Locate the cell with the specified text and output its [x, y] center coordinate. 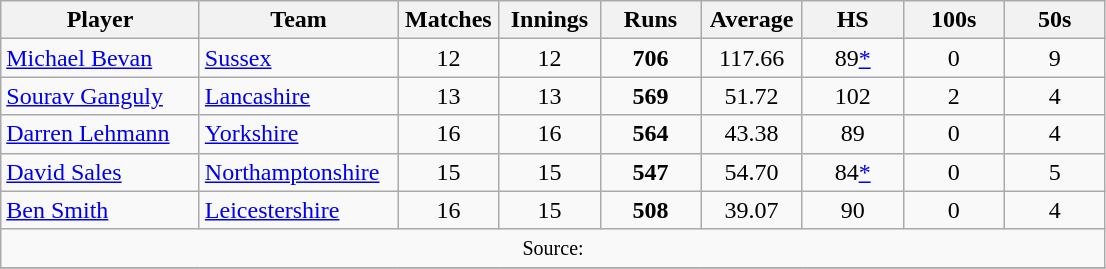
Runs [650, 20]
564 [650, 134]
39.07 [752, 210]
Ben Smith [100, 210]
9 [1054, 58]
117.66 [752, 58]
Leicestershire [298, 210]
547 [650, 172]
Darren Lehmann [100, 134]
43.38 [752, 134]
100s [954, 20]
Sussex [298, 58]
Michael Bevan [100, 58]
Team [298, 20]
84* [852, 172]
706 [650, 58]
David Sales [100, 172]
Yorkshire [298, 134]
Innings [550, 20]
90 [852, 210]
89* [852, 58]
54.70 [752, 172]
2 [954, 96]
508 [650, 210]
Matches [448, 20]
569 [650, 96]
Source: [554, 248]
50s [1054, 20]
89 [852, 134]
Sourav Ganguly [100, 96]
102 [852, 96]
HS [852, 20]
Northamptonshire [298, 172]
51.72 [752, 96]
Player [100, 20]
5 [1054, 172]
Average [752, 20]
Lancashire [298, 96]
